Search for the cell housing the specified text and yield its [x, y] center coordinate. 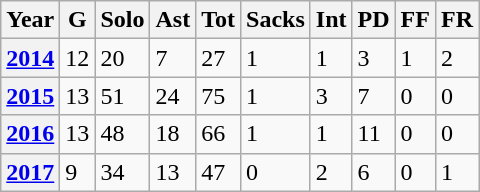
PD [374, 20]
2014 [30, 58]
Int [331, 20]
Sacks [276, 20]
6 [374, 172]
Tot [218, 20]
66 [218, 134]
2015 [30, 96]
11 [374, 134]
48 [122, 134]
FF [415, 20]
34 [122, 172]
Year [30, 20]
Ast [173, 20]
75 [218, 96]
12 [78, 58]
51 [122, 96]
9 [78, 172]
20 [122, 58]
47 [218, 172]
FR [456, 20]
27 [218, 58]
G [78, 20]
2016 [30, 134]
24 [173, 96]
Solo [122, 20]
18 [173, 134]
2017 [30, 172]
